Find where the given text appears and provide that cell's center as (x, y) coordinate. 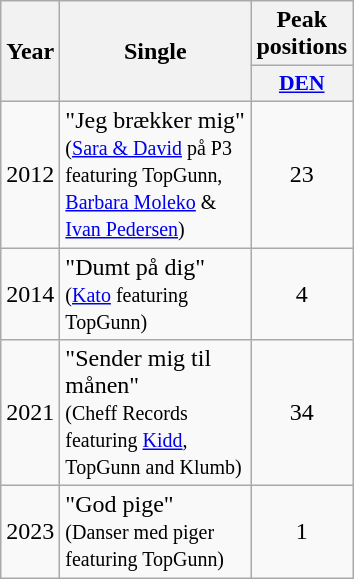
"Jeg brækker mig" (Sara & David på P3 featuring TopGunn, Barbara Moleko & Ivan Pedersen) (156, 174)
2012 (30, 174)
23 (302, 174)
Peak positions (302, 34)
DEN (302, 84)
"Dumt på dig" (Kato featuring TopGunn) (156, 294)
1 (302, 532)
2023 (30, 532)
2021 (30, 413)
2014 (30, 294)
Single (156, 52)
4 (302, 294)
Year (30, 52)
34 (302, 413)
"Sender mig til månen" (Cheff Records featuring Kidd, TopGunn and Klumb) (156, 413)
"God pige" (Danser med piger featuring TopGunn) (156, 532)
